Search for the cell housing the specified text and yield its [X, Y] center coordinate. 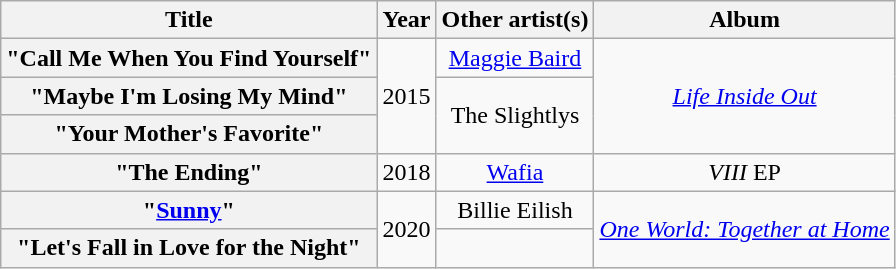
Billie Eilish [515, 210]
"Call Me When You Find Yourself" [189, 58]
Life Inside Out [744, 96]
"Let's Fall in Love for the Night" [189, 248]
2018 [406, 172]
2020 [406, 229]
2015 [406, 96]
Year [406, 20]
Maggie Baird [515, 58]
Album [744, 20]
VIII EP [744, 172]
The Slightlys [515, 115]
"Maybe I'm Losing My Mind" [189, 96]
"Sunny" [189, 210]
Wafia [515, 172]
Title [189, 20]
One World: Together at Home [744, 229]
Other artist(s) [515, 20]
"The Ending" [189, 172]
"Your Mother's Favorite" [189, 134]
